Locate the cell with the specified text and output its [x, y] center coordinate. 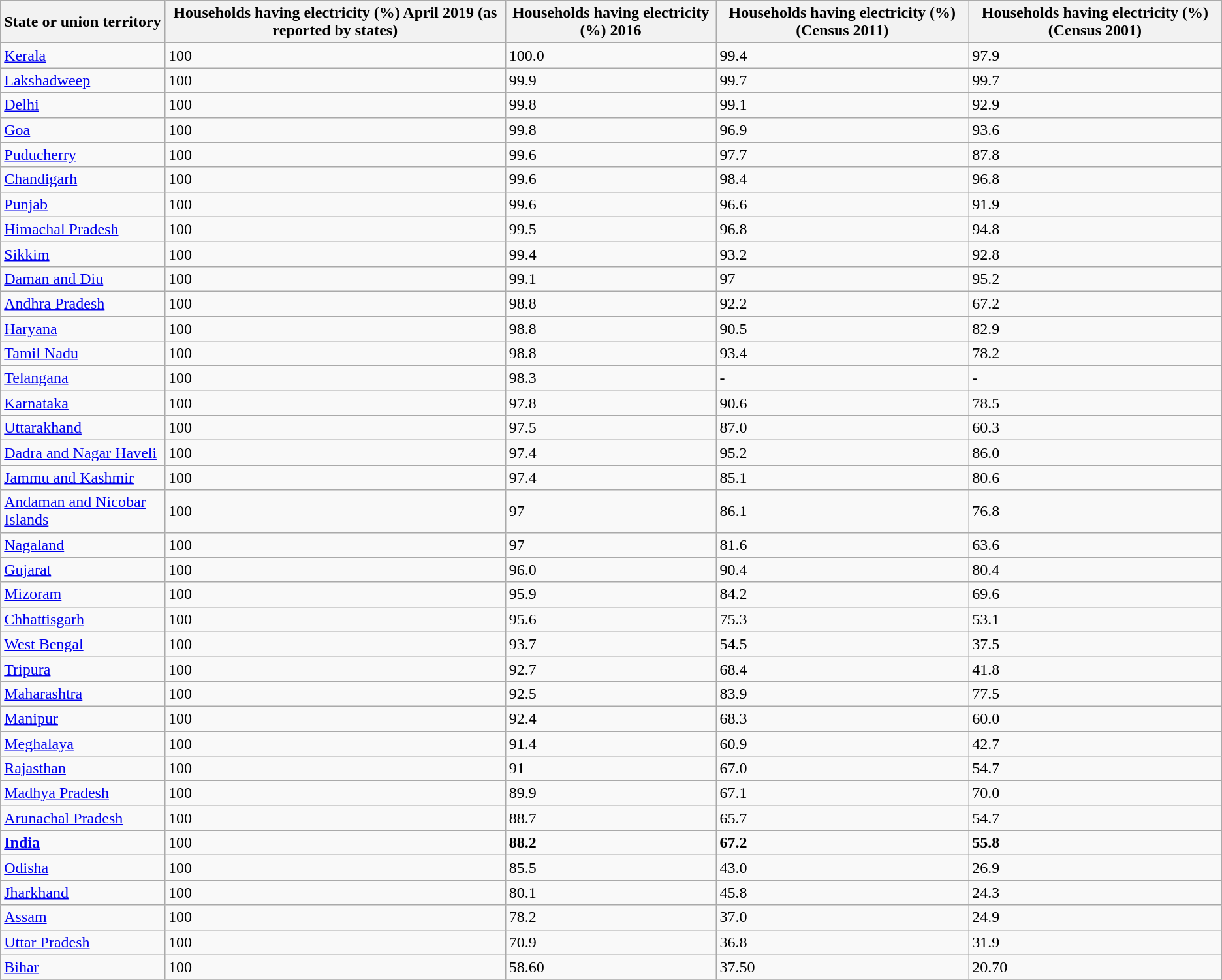
67.0 [842, 769]
86.1 [842, 512]
76.8 [1095, 512]
63.6 [1095, 545]
Gujarat [83, 570]
Jharkhand [83, 893]
88.2 [611, 843]
68.3 [842, 718]
92.2 [842, 303]
Chhattisgarh [83, 619]
67.1 [842, 793]
95.9 [611, 594]
Rajasthan [83, 769]
85.5 [611, 868]
37.50 [842, 967]
96.9 [842, 130]
93.6 [1095, 130]
36.8 [842, 942]
43.0 [842, 868]
37.5 [1095, 644]
68.4 [842, 669]
99.9 [611, 80]
37.0 [842, 917]
54.5 [842, 644]
24.3 [1095, 893]
Andaman and Nicobar Islands [83, 512]
20.70 [1095, 967]
75.3 [842, 619]
India [83, 843]
60.0 [1095, 718]
69.6 [1095, 594]
55.8 [1095, 843]
94.8 [1095, 229]
87.0 [842, 428]
Nagaland [83, 545]
60.3 [1095, 428]
Arunachal Pradesh [83, 818]
Households having electricity (%) 2016 [611, 22]
Chandigarh [83, 179]
65.7 [842, 818]
80.6 [1095, 478]
Madhya Pradesh [83, 793]
92.8 [1095, 254]
83.9 [842, 694]
31.9 [1095, 942]
Uttar Pradesh [83, 942]
92.5 [611, 694]
80.1 [611, 893]
Tamil Nadu [83, 354]
96.6 [842, 204]
Households having electricity (%) April 2019 (as reported by states) [335, 22]
93.7 [611, 644]
92.9 [1095, 105]
91.9 [1095, 204]
90.5 [842, 328]
92.4 [611, 718]
95.6 [611, 619]
80.4 [1095, 570]
90.6 [842, 403]
Maharashtra [83, 694]
97.5 [611, 428]
70.9 [611, 942]
81.6 [842, 545]
100.0 [611, 55]
53.1 [1095, 619]
Uttarakhand [83, 428]
Goa [83, 130]
Assam [83, 917]
Manipur [83, 718]
Puducherry [83, 155]
Delhi [83, 105]
Odisha [83, 868]
Meghalaya [83, 743]
Bihar [83, 967]
98.3 [611, 378]
97.7 [842, 155]
24.9 [1095, 917]
Haryana [83, 328]
99.5 [611, 229]
92.7 [611, 669]
45.8 [842, 893]
82.9 [1095, 328]
41.8 [1095, 669]
98.4 [842, 179]
91 [611, 769]
60.9 [842, 743]
Kerala [83, 55]
Dadra and Nagar Haveli [83, 453]
42.7 [1095, 743]
Tripura [83, 669]
Households having electricity (%) (Census 2001) [1095, 22]
Jammu and Kashmir [83, 478]
97.9 [1095, 55]
93.4 [842, 354]
26.9 [1095, 868]
96.0 [611, 570]
Mizoram [83, 594]
Households having electricity (%) (Census 2011) [842, 22]
West Bengal [83, 644]
88.7 [611, 818]
Andhra Pradesh [83, 303]
89.9 [611, 793]
State or union territory [83, 22]
Lakshadweep [83, 80]
Telangana [83, 378]
84.2 [842, 594]
87.8 [1095, 155]
85.1 [842, 478]
78.5 [1095, 403]
77.5 [1095, 694]
58.60 [611, 967]
86.0 [1095, 453]
Himachal Pradesh [83, 229]
Sikkim [83, 254]
91.4 [611, 743]
70.0 [1095, 793]
93.2 [842, 254]
97.8 [611, 403]
Daman and Diu [83, 279]
Karnataka [83, 403]
90.4 [842, 570]
Punjab [83, 204]
